Search for the cell housing the specified text and yield its (X, Y) center coordinate. 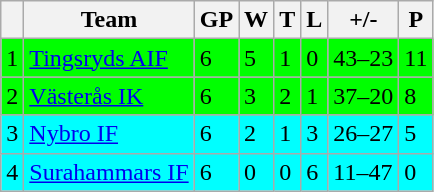
8 (416, 96)
W (256, 20)
T (288, 20)
26–27 (364, 134)
Nybro IF (109, 134)
L (314, 20)
GP (216, 20)
+/- (364, 20)
43–23 (364, 58)
37–20 (364, 96)
Surahammars IF (109, 172)
Västerås IK (109, 96)
Tingsryds AIF (109, 58)
11 (416, 58)
Team (109, 20)
4 (12, 172)
11–47 (364, 172)
P (416, 20)
